Return the (X, Y) coordinate for the center point of the cell that contains the specified text.  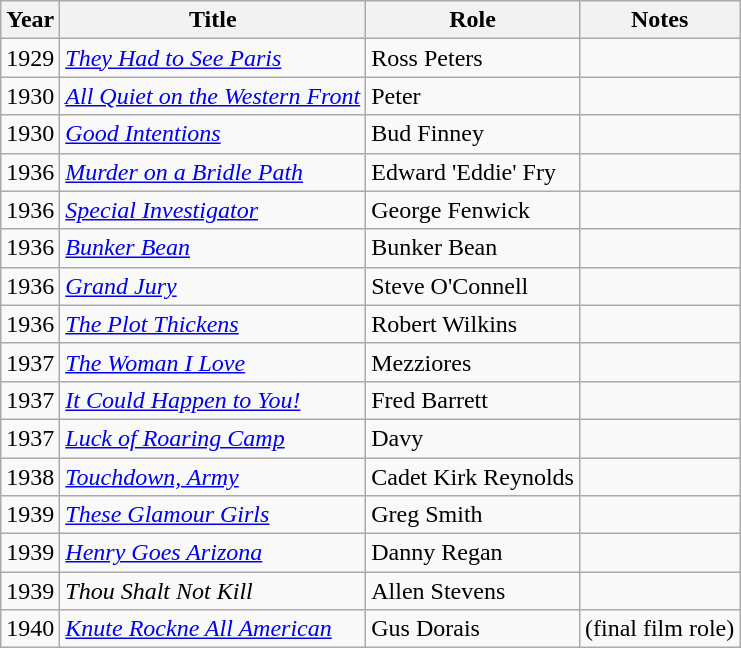
The Woman I Love (213, 362)
Robert Wilkins (473, 324)
Grand Jury (213, 286)
Year (30, 20)
Special Investigator (213, 210)
Role (473, 20)
Luck of Roaring Camp (213, 438)
George Fenwick (473, 210)
Mezziores (473, 362)
1938 (30, 477)
Good Intentions (213, 134)
Peter (473, 96)
Cadet Kirk Reynolds (473, 477)
Murder on a Bridle Path (213, 172)
All Quiet on the Western Front (213, 96)
Knute Rockne All American (213, 629)
Henry Goes Arizona (213, 553)
Davy (473, 438)
These Glamour Girls (213, 515)
It Could Happen to You! (213, 400)
Fred Barrett (473, 400)
The Plot Thickens (213, 324)
Notes (659, 20)
1940 (30, 629)
They Had to See Paris (213, 58)
1929 (30, 58)
Edward 'Eddie' Fry (473, 172)
Title (213, 20)
Gus Dorais (473, 629)
(final film role) (659, 629)
Thou Shalt Not Kill (213, 591)
Touchdown, Army (213, 477)
Ross Peters (473, 58)
Danny Regan (473, 553)
Steve O'Connell (473, 286)
Bud Finney (473, 134)
Greg Smith (473, 515)
Allen Stevens (473, 591)
